Return the [x, y] coordinate for the center point of the cell that contains the specified text.  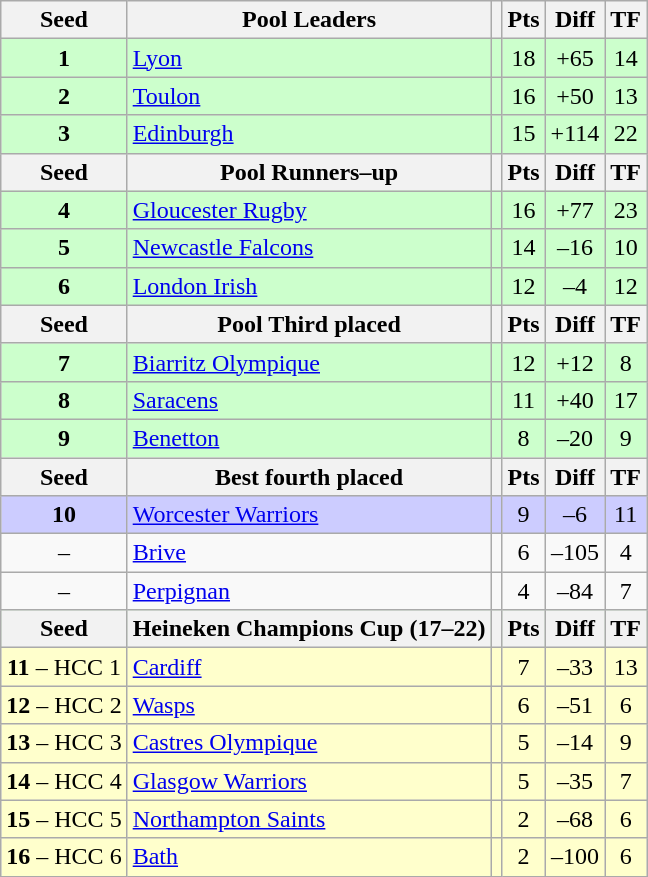
Northampton Saints [309, 819]
+77 [575, 210]
Benetton [309, 438]
Brive [309, 553]
13 – HCC 3 [64, 743]
Newcastle Falcons [309, 248]
Saracens [309, 400]
11 – HCC 1 [64, 667]
Wasps [309, 705]
London Irish [309, 286]
–51 [575, 705]
Biarritz Olympique [309, 362]
15 [524, 134]
–105 [575, 553]
–35 [575, 781]
Bath [309, 857]
Worcester Warriors [309, 515]
Toulon [309, 96]
Perpignan [309, 591]
Edinburgh [309, 134]
15 – HCC 5 [64, 819]
Best fourth placed [309, 477]
–33 [575, 667]
+12 [575, 362]
Heineken Champions Cup (17–22) [309, 629]
+40 [575, 400]
–100 [575, 857]
1 [64, 58]
Pool Leaders [309, 20]
–68 [575, 819]
22 [626, 134]
–14 [575, 743]
–6 [575, 515]
17 [626, 400]
Pool Third placed [309, 324]
Pool Runners–up [309, 172]
Cardiff [309, 667]
Gloucester Rugby [309, 210]
–16 [575, 248]
–20 [575, 438]
14 – HCC 4 [64, 781]
+65 [575, 58]
Lyon [309, 58]
16 – HCC 6 [64, 857]
Glasgow Warriors [309, 781]
23 [626, 210]
3 [64, 134]
18 [524, 58]
Castres Olympique [309, 743]
+50 [575, 96]
–84 [575, 591]
+114 [575, 134]
12 – HCC 2 [64, 705]
–4 [575, 286]
